Provide the (X, Y) coordinate of the cell's center where the given text is located.  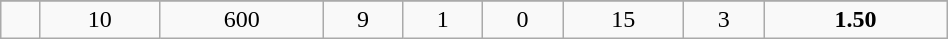
10 (100, 20)
1 (443, 20)
0 (523, 20)
3 (724, 20)
15 (622, 20)
1.50 (856, 20)
600 (242, 20)
9 (363, 20)
